Scan for the cell matching the given text and deliver its [x, y] coordinate at center. 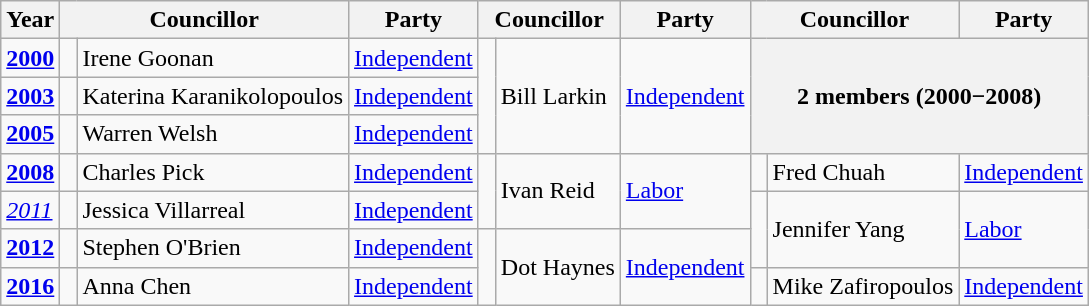
Charles Pick [213, 172]
2011 [30, 210]
2012 [30, 248]
2005 [30, 134]
Bill Larkin [558, 96]
Jennifer Yang [863, 229]
Anna Chen [213, 286]
2 members (2000−2008) [919, 96]
2008 [30, 172]
2016 [30, 286]
Mike Zafiropoulos [863, 286]
Year [30, 20]
Warren Welsh [213, 134]
Irene Goonan [213, 58]
Stephen O'Brien [213, 248]
2000 [30, 58]
Dot Haynes [558, 267]
Ivan Reid [558, 191]
Jessica Villarreal [213, 210]
Fred Chuah [863, 172]
2003 [30, 96]
Katerina Karanikolopoulos [213, 96]
